Scan for the cell matching the given text and deliver its (x, y) coordinate at center. 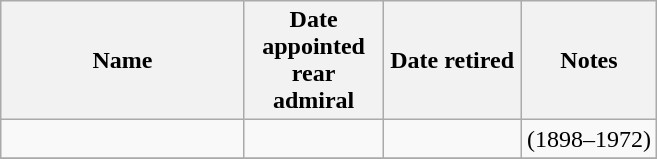
Date retired (452, 60)
Notes (588, 60)
Date appointed rear admiral (314, 60)
Name (123, 60)
(1898–1972) (588, 139)
